Search for the cell housing the specified text and yield its [x, y] center coordinate. 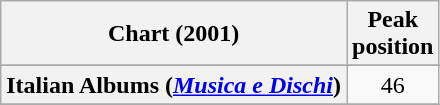
46 [393, 85]
Italian Albums (Musica e Dischi) [174, 85]
Chart (2001) [174, 34]
Peakposition [393, 34]
